Locate the cell with the specified text and output its [x, y] center coordinate. 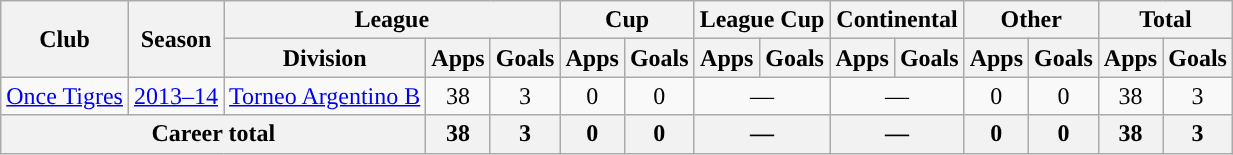
League [392, 20]
Season [176, 39]
Cup [627, 20]
2013–14 [176, 96]
Division [325, 58]
Torneo Argentino B [325, 96]
Once Tigres [65, 96]
League Cup [762, 20]
Continental [897, 20]
Total [1165, 20]
Career total [214, 134]
Club [65, 39]
Other [1031, 20]
